Search for the cell housing the specified text and yield its (X, Y) center coordinate. 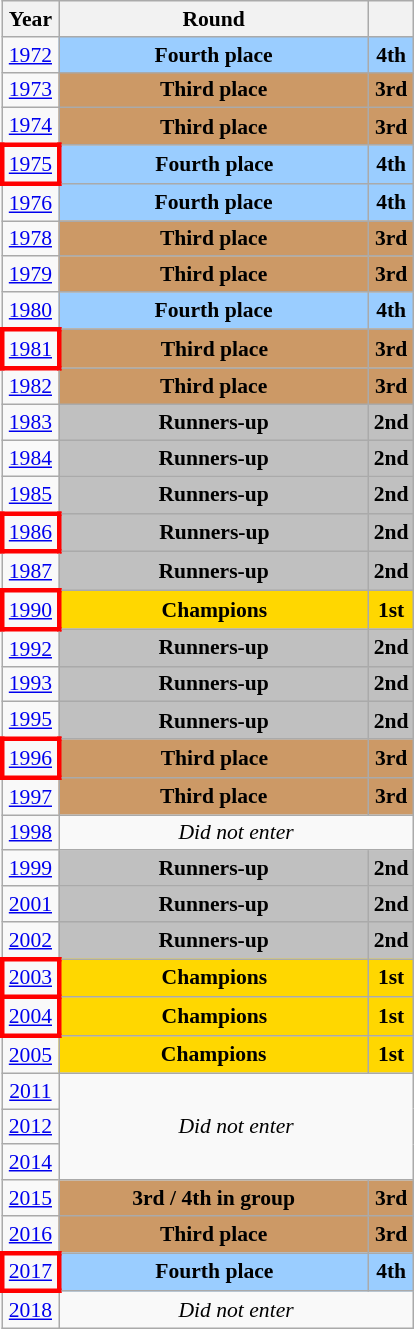
1986 (30, 532)
1997 (30, 796)
2017 (30, 1272)
1993 (30, 684)
1982 (30, 386)
3rd / 4th in group (214, 1198)
2015 (30, 1198)
1975 (30, 164)
1974 (30, 126)
2011 (30, 1091)
2014 (30, 1163)
1973 (30, 90)
1998 (30, 833)
1979 (30, 275)
1981 (30, 348)
1985 (30, 494)
1983 (30, 423)
1984 (30, 459)
1978 (30, 239)
Round (214, 19)
1972 (30, 55)
2003 (30, 978)
1999 (30, 869)
1992 (30, 648)
1987 (30, 572)
2012 (30, 1127)
2004 (30, 1018)
2016 (30, 1234)
2005 (30, 1054)
1995 (30, 720)
1976 (30, 202)
1996 (30, 758)
2002 (30, 940)
2018 (30, 1310)
Year (30, 19)
1990 (30, 610)
1980 (30, 310)
2001 (30, 904)
